Output the (X, Y) coordinate of the center of the cell containing the given text.  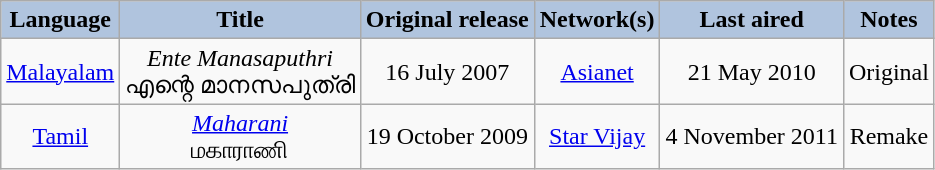
Language (60, 20)
19 October 2009 (447, 136)
Star Vijay (597, 136)
Original (888, 72)
Last aired (752, 20)
Network(s) (597, 20)
Remake (888, 136)
Malayalam (60, 72)
Title (240, 20)
Notes (888, 20)
Original release (447, 20)
16 July 2007 (447, 72)
4 November 2011 (752, 136)
21 May 2010 (752, 72)
Ente Manasaputhri എന്റെ മാനസപുത്രി (240, 72)
Maharani மகாராணி (240, 136)
Tamil (60, 136)
Asianet (597, 72)
